Return (x, y) of the center of cell containing provided text 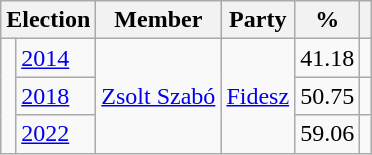
41.18 (328, 58)
59.06 (328, 134)
Party (258, 20)
Election (48, 20)
50.75 (328, 96)
2018 (56, 96)
2014 (56, 58)
Zsolt Szabó (158, 96)
Member (158, 20)
Fidesz (258, 96)
2022 (56, 134)
% (328, 20)
